Output the [x, y] coordinate of the center of the cell containing the given text.  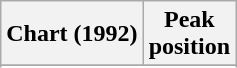
Peakposition [189, 34]
Chart (1992) [72, 34]
